Find where the given text appears and provide that cell's center as [X, Y] coordinate. 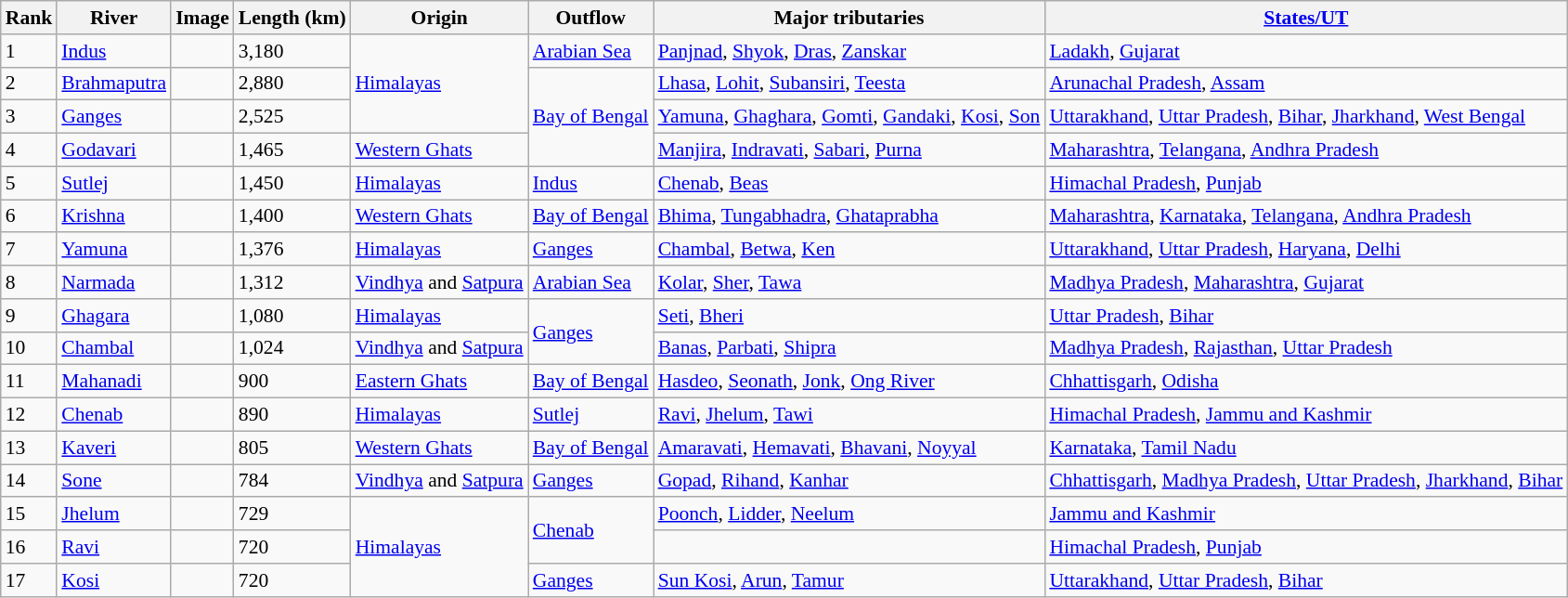
Madhya Pradesh, Rajasthan, Uttar Pradesh [1305, 348]
Kolar, Sher, Tawa [849, 282]
9 [30, 316]
Uttarakhand, Uttar Pradesh, Bihar, Jharkhand, West Bengal [1305, 117]
Krishna [113, 216]
Godavari [113, 150]
Uttarakhand, Uttar Pradesh, Bihar [1305, 580]
Ravi, Jhelum, Tawi [849, 415]
Length (km) [292, 18]
Origin [440, 18]
Arunachal Pradesh, Assam [1305, 84]
Manjira, Indravati, Sabari, Purna [849, 150]
784 [292, 481]
3 [30, 117]
2,525 [292, 117]
Image [202, 18]
Madhya Pradesh, Maharashtra, Gujarat [1305, 282]
River [113, 18]
Brahmaputra [113, 84]
6 [30, 216]
Amaravati, Hemavati, Bhavani, Noyyal [849, 448]
Mahanadi [113, 382]
Lhasa, Lohit, Subansiri, Teesta [849, 84]
729 [292, 514]
Rank [30, 18]
Sone [113, 481]
900 [292, 382]
Karnataka, Tamil Nadu [1305, 448]
Uttarakhand, Uttar Pradesh, Haryana, Delhi [1305, 250]
Narmada [113, 282]
Major tributaries [849, 18]
14 [30, 481]
Ladakh, Gujarat [1305, 51]
Maharashtra, Telangana, Andhra Pradesh [1305, 150]
Chambal [113, 348]
Kaveri [113, 448]
1,376 [292, 250]
Chambal, Betwa, Ken [849, 250]
Himachal Pradesh, Jammu and Kashmir [1305, 415]
Jammu and Kashmir [1305, 514]
7 [30, 250]
Chenab, Beas [849, 183]
Ghagara [113, 316]
Jhelum [113, 514]
1,080 [292, 316]
13 [30, 448]
2 [30, 84]
States/UT [1305, 18]
12 [30, 415]
1,024 [292, 348]
890 [292, 415]
Kosi [113, 580]
Uttar Pradesh, Bihar [1305, 316]
1 [30, 51]
Gopad, Rihand, Kanhar [849, 481]
Chhattisgarh, Madhya Pradesh, Uttar Pradesh, Jharkhand, Bihar [1305, 481]
Ravi [113, 547]
Chhattisgarh, Odisha [1305, 382]
5 [30, 183]
1,400 [292, 216]
10 [30, 348]
15 [30, 514]
Seti, Bheri [849, 316]
16 [30, 547]
1,312 [292, 282]
4 [30, 150]
8 [30, 282]
3,180 [292, 51]
Poonch, Lidder, Neelum [849, 514]
2,880 [292, 84]
Outflow [590, 18]
Maharashtra, Karnataka, Telangana, Andhra Pradesh [1305, 216]
Yamuna [113, 250]
805 [292, 448]
11 [30, 382]
Hasdeo, Seonath, Jonk, Ong River [849, 382]
Bhima, Tungabhadra, Ghataprabha [849, 216]
Panjnad, Shyok, Dras, Zanskar [849, 51]
Yamuna, Ghaghara, Gomti, Gandaki, Kosi, Son [849, 117]
Banas, Parbati, Shipra [849, 348]
1,450 [292, 183]
1,465 [292, 150]
17 [30, 580]
Eastern Ghats [440, 382]
Sun Kosi, Arun, Tamur [849, 580]
